Return the (X, Y) coordinate for the center point of the cell that contains the specified text.  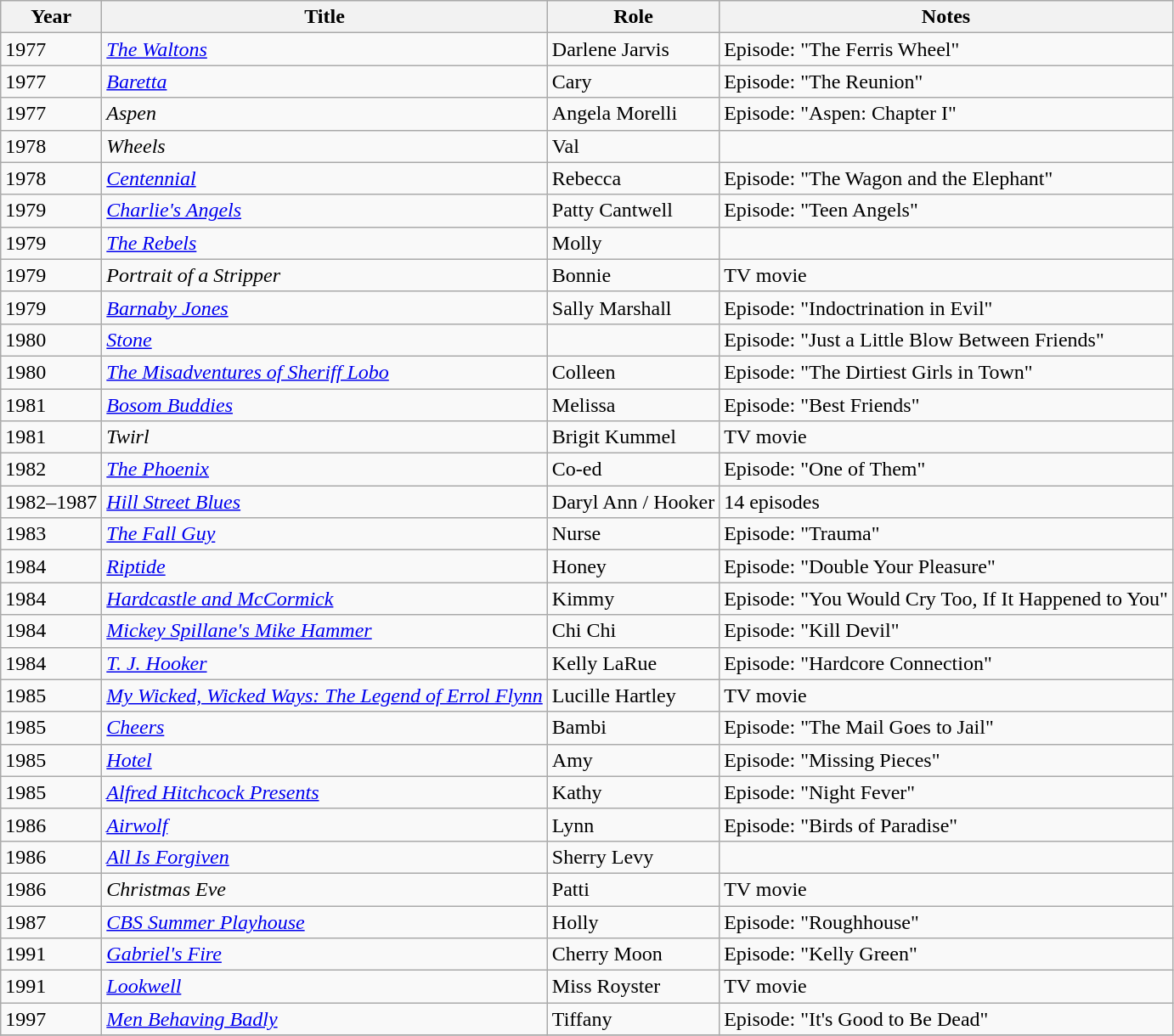
The Phoenix (325, 470)
Twirl (325, 437)
Honey (633, 566)
Centennial (325, 178)
Lynn (633, 825)
Stone (325, 340)
1982 (51, 470)
Episode: "Teen Angels" (946, 211)
Episode: "The Mail Goes to Jail" (946, 728)
Patty Cantwell (633, 211)
Kelly LaRue (633, 663)
Cherry Moon (633, 954)
Tiffany (633, 1019)
Lucille Hartley (633, 695)
Kimmy (633, 599)
Episode: "Best Friends" (946, 405)
Amy (633, 760)
Aspen (325, 114)
Episode: "Birds of Paradise" (946, 825)
T. J. Hooker (325, 663)
Bosom Buddies (325, 405)
Christmas Eve (325, 889)
Portrait of a Stripper (325, 275)
Darlene Jarvis (633, 49)
Notes (946, 17)
Brigit Kummel (633, 437)
Colleen (633, 372)
Episode: "Double Your Pleasure" (946, 566)
Gabriel's Fire (325, 954)
Episode: "Night Fever" (946, 792)
Year (51, 17)
The Waltons (325, 49)
Title (325, 17)
Lookwell (325, 987)
Episode: "Kelly Green" (946, 954)
Episode: "Roughhouse" (946, 921)
Patti (633, 889)
Episode: "The Wagon and the Elephant" (946, 178)
Episode: "It's Good to Be Dead" (946, 1019)
The Rebels (325, 243)
CBS Summer Playhouse (325, 921)
Episode: "You Would Cry Too, If It Happened to You" (946, 599)
1997 (51, 1019)
Episode: "One of Them" (946, 470)
Episode: "The Ferris Wheel" (946, 49)
Rebecca (633, 178)
1982–1987 (51, 502)
1987 (51, 921)
Hill Street Blues (325, 502)
Molly (633, 243)
Cary (633, 82)
Mickey Spillane's Mike Hammer (325, 631)
Bambi (633, 728)
Sally Marshall (633, 307)
Nurse (633, 534)
Miss Royster (633, 987)
1983 (51, 534)
Riptide (325, 566)
Episode: "Hardcore Connection" (946, 663)
The Fall Guy (325, 534)
Barnaby Jones (325, 307)
Baretta (325, 82)
Melissa (633, 405)
Alfred Hitchcock Presents (325, 792)
Episode: "Indoctrination in Evil" (946, 307)
Men Behaving Badly (325, 1019)
Cheers (325, 728)
14 episodes (946, 502)
All Is Forgiven (325, 857)
Hardcastle and McCormick (325, 599)
Episode: "Just a Little Blow Between Friends" (946, 340)
My Wicked, Wicked Ways: The Legend of Errol Flynn (325, 695)
Holly (633, 921)
Charlie's Angels (325, 211)
Chi Chi (633, 631)
Episode: "Aspen: Chapter I" (946, 114)
Angela Morelli (633, 114)
Sherry Levy (633, 857)
Co-ed (633, 470)
Episode: "Trauma" (946, 534)
Episode: "The Reunion" (946, 82)
Role (633, 17)
Hotel (325, 760)
Episode: "Missing Pieces" (946, 760)
The Misadventures of Sheriff Lobo (325, 372)
Episode: "The Dirtiest Girls in Town" (946, 372)
Episode: "Kill Devil" (946, 631)
Bonnie (633, 275)
Daryl Ann / Hooker (633, 502)
Wheels (325, 146)
Airwolf (325, 825)
Val (633, 146)
Kathy (633, 792)
